Pinpoint the cell where the given text exists, returning its (x, y) midpoint coordinate. 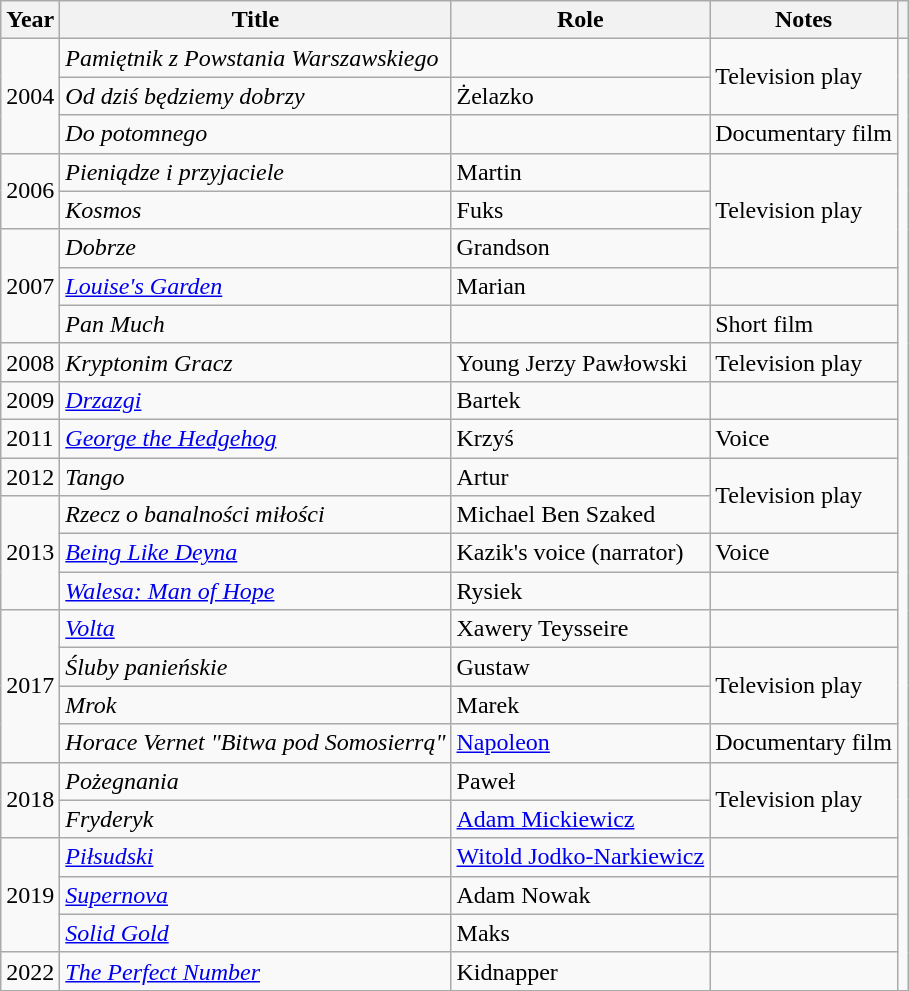
Witold Jodko-Narkiewicz (580, 857)
2022 (30, 971)
Fryderyk (256, 819)
Mrok (256, 705)
Pan Much (256, 324)
The Perfect Number (256, 971)
Kosmos (256, 210)
Fuks (580, 210)
Solid Gold (256, 933)
Pożegnania (256, 781)
Drzazgi (256, 400)
Notes (804, 20)
Dobrze (256, 248)
Michael Ben Szaked (580, 515)
2009 (30, 400)
2008 (30, 362)
Do potomnego (256, 134)
Paweł (580, 781)
Louise's Garden (256, 286)
2007 (30, 286)
2006 (30, 191)
2017 (30, 686)
Śluby panieńskie (256, 667)
Short film (804, 324)
2012 (30, 477)
Walesa: Man of Hope (256, 591)
Maks (580, 933)
Marek (580, 705)
Gustaw (580, 667)
Artur (580, 477)
2013 (30, 553)
Bartek (580, 400)
2004 (30, 96)
George the Hedgehog (256, 438)
Year (30, 20)
Adam Mickiewicz (580, 819)
2011 (30, 438)
Pamiętnik z Powstania Warszawskiego (256, 58)
Od dziś będziemy dobrzy (256, 96)
Piłsudski (256, 857)
Kidnapper (580, 971)
Rysiek (580, 591)
Adam Nowak (580, 895)
Young Jerzy Pawłowski (580, 362)
Kazik's voice (narrator) (580, 553)
Xawery Teysseire (580, 629)
Martin (580, 172)
Tango (256, 477)
Krzyś (580, 438)
Title (256, 20)
Grandson (580, 248)
Horace Vernet "Bitwa pod Somosierrą" (256, 743)
2018 (30, 800)
Supernova (256, 895)
Żelazko (580, 96)
Rzecz o banalności miłości (256, 515)
Pieniądze i przyjaciele (256, 172)
Being Like Deyna (256, 553)
Role (580, 20)
Marian (580, 286)
Kryptonim Gracz (256, 362)
Napoleon (580, 743)
2019 (30, 895)
Volta (256, 629)
